Detect which cell encompasses the target text, then output its (X, Y) center coordinate. 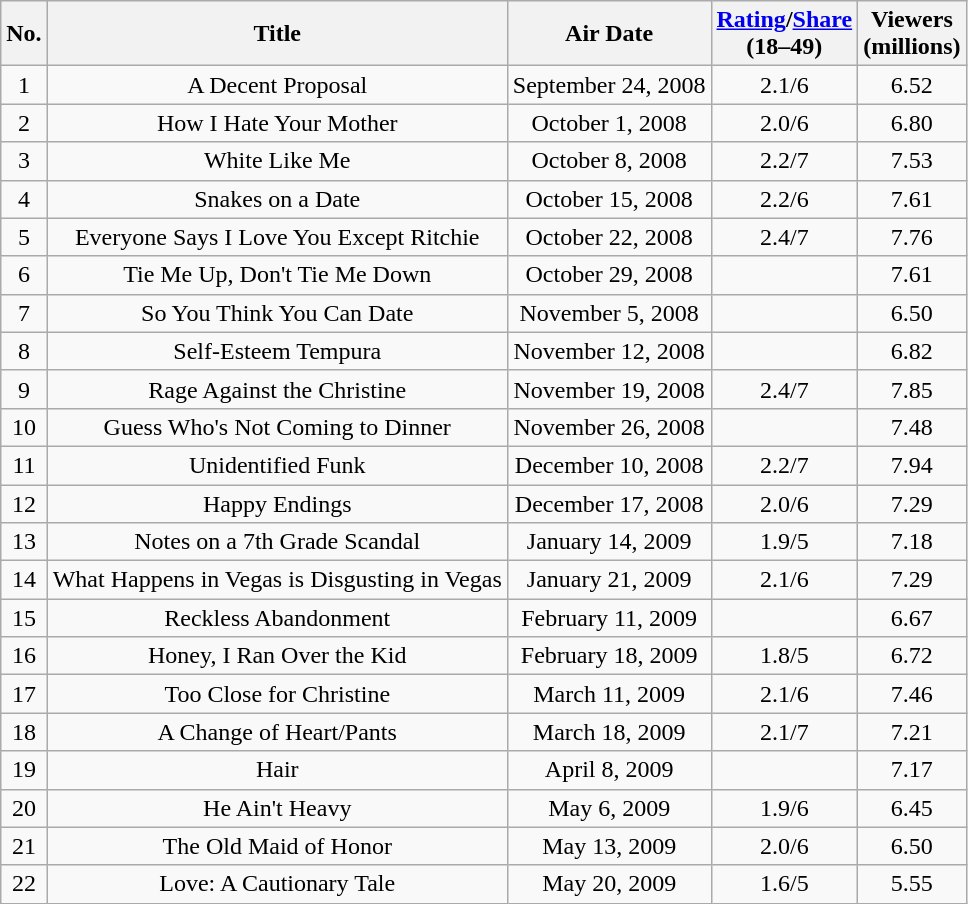
7.46 (912, 694)
December 10, 2008 (609, 465)
7.21 (912, 732)
17 (24, 694)
20 (24, 808)
Self-Esteem Tempura (277, 351)
15 (24, 618)
Unidentified Funk (277, 465)
November 26, 2008 (609, 427)
February 11, 2009 (609, 618)
May 20, 2009 (609, 884)
7.53 (912, 161)
6.72 (912, 656)
9 (24, 389)
Love: A Cautionary Tale (277, 884)
He Ain't Heavy (277, 808)
7.94 (912, 465)
May 13, 2009 (609, 846)
October 29, 2008 (609, 275)
Hair (277, 770)
Too Close for Christine (277, 694)
The Old Maid of Honor (277, 846)
6.67 (912, 618)
Air Date (609, 34)
7 (24, 313)
7.18 (912, 542)
6.82 (912, 351)
No. (24, 34)
A Decent Proposal (277, 85)
10 (24, 427)
Rage Against the Christine (277, 389)
White Like Me (277, 161)
October 1, 2008 (609, 123)
4 (24, 199)
September 24, 2008 (609, 85)
1.8/5 (784, 656)
Viewers(millions) (912, 34)
Tie Me Up, Don't Tie Me Down (277, 275)
Notes on a 7th Grade Scandal (277, 542)
3 (24, 161)
May 6, 2009 (609, 808)
Everyone Says I Love You Except Ritchie (277, 237)
6.45 (912, 808)
How I Hate Your Mother (277, 123)
April 8, 2009 (609, 770)
October 22, 2008 (609, 237)
December 17, 2008 (609, 503)
16 (24, 656)
November 5, 2008 (609, 313)
October 15, 2008 (609, 199)
Snakes on a Date (277, 199)
Reckless Abandonment (277, 618)
November 12, 2008 (609, 351)
Honey, I Ran Over the Kid (277, 656)
7.76 (912, 237)
Guess Who's Not Coming to Dinner (277, 427)
22 (24, 884)
11 (24, 465)
A Change of Heart/Pants (277, 732)
6.80 (912, 123)
February 18, 2009 (609, 656)
6.52 (912, 85)
January 21, 2009 (609, 580)
Title (277, 34)
7.48 (912, 427)
19 (24, 770)
1.9/5 (784, 542)
2.2/6 (784, 199)
January 14, 2009 (609, 542)
8 (24, 351)
1 (24, 85)
2 (24, 123)
6 (24, 275)
1.9/6 (784, 808)
March 18, 2009 (609, 732)
Rating/Share(18–49) (784, 34)
7.85 (912, 389)
5 (24, 237)
November 19, 2008 (609, 389)
So You Think You Can Date (277, 313)
13 (24, 542)
2.1/7 (784, 732)
7.17 (912, 770)
1.6/5 (784, 884)
18 (24, 732)
21 (24, 846)
14 (24, 580)
5.55 (912, 884)
12 (24, 503)
October 8, 2008 (609, 161)
March 11, 2009 (609, 694)
Happy Endings (277, 503)
What Happens in Vegas is Disgusting in Vegas (277, 580)
